Capture the cell that displays the provided text and extract its (x, y) central coordinate. 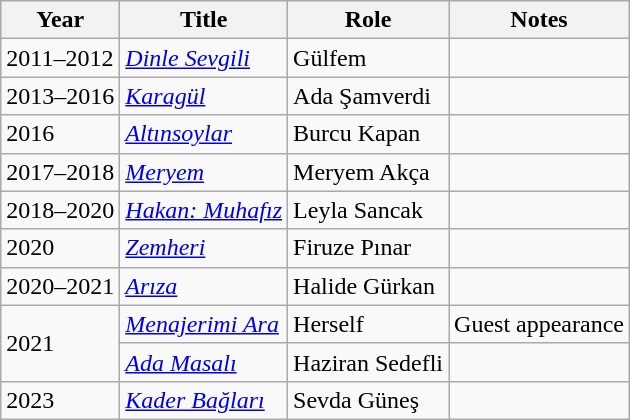
2016 (60, 134)
Notes (540, 20)
Meryem (204, 172)
2018–2020 (60, 210)
2023 (60, 400)
Firuze Pınar (368, 248)
Arıza (204, 286)
Herself (368, 324)
Meryem Akça (368, 172)
Burcu Kapan (368, 134)
Dinle Sevgili (204, 58)
Ada Masalı (204, 362)
2020–2021 (60, 286)
2020 (60, 248)
Role (368, 20)
Title (204, 20)
Kader Bağları (204, 400)
2011–2012 (60, 58)
2017–2018 (60, 172)
Hakan: Muhafız (204, 210)
Sevda Güneş (368, 400)
Zemheri (204, 248)
Leyla Sancak (368, 210)
Year (60, 20)
Ada Şamverdi (368, 96)
2013–2016 (60, 96)
Altınsoylar (204, 134)
Halide Gürkan (368, 286)
Karagül (204, 96)
Gülfem (368, 58)
Haziran Sedefli (368, 362)
Menajerimi Ara (204, 324)
Guest appearance (540, 324)
2021 (60, 343)
